Pinpoint the cell where the given text exists, returning its (x, y) midpoint coordinate. 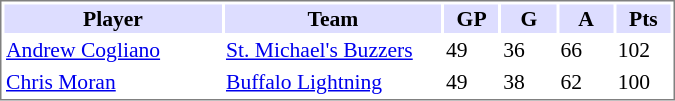
38 (529, 82)
62 (586, 82)
Andrew Cogliano (112, 50)
Chris Moran (112, 82)
G (529, 18)
A (586, 18)
GP (471, 18)
Team (332, 18)
66 (586, 50)
102 (643, 50)
36 (529, 50)
Buffalo Lightning (332, 82)
Player (112, 18)
St. Michael's Buzzers (332, 50)
100 (643, 82)
Pts (643, 18)
